Return the (X, Y) coordinate for the center point of the cell that contains the specified text.  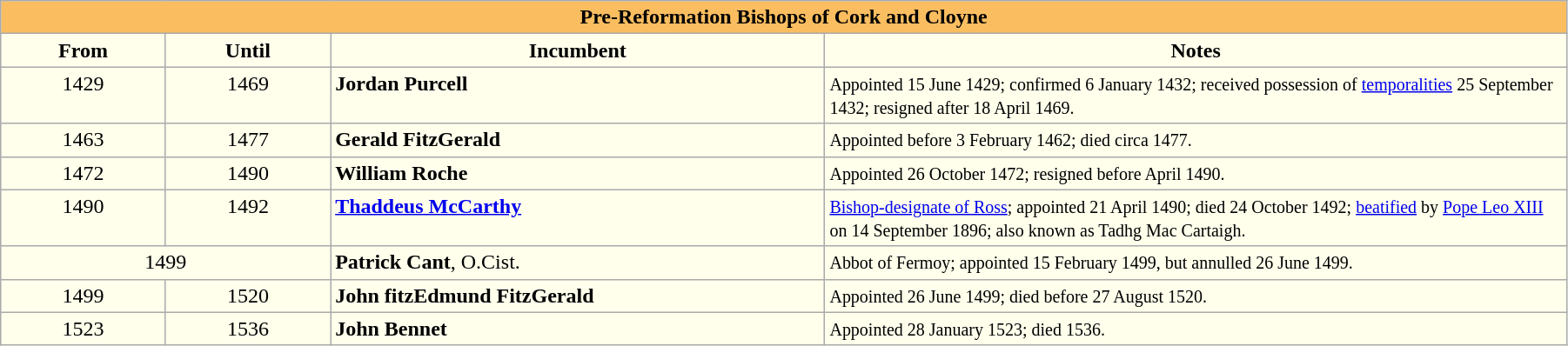
From (84, 50)
John Bennet (578, 329)
Appointed before 3 February 1462; died circa 1477. (1196, 140)
1477 (247, 140)
Notes (1196, 50)
1463 (84, 140)
1520 (247, 296)
Appointed 26 June 1499; died before 27 August 1520. (1196, 296)
Gerald FitzGerald (578, 140)
Incumbent (578, 50)
1536 (247, 329)
Until (247, 50)
Appointed 26 October 1472; resigned before April 1490. (1196, 173)
1429 (84, 96)
1472 (84, 173)
John fitzEdmund FitzGerald (578, 296)
1523 (84, 329)
Appointed 28 January 1523; died 1536. (1196, 329)
Appointed 15 June 1429; confirmed 6 January 1432; received possession of temporalities 25 September 1432; resigned after 18 April 1469. (1196, 96)
Jordan Purcell (578, 96)
Thaddeus McCarthy (578, 217)
1469 (247, 96)
Patrick Cant, O.Cist. (578, 263)
William Roche (578, 173)
1492 (247, 217)
Abbot of Fermoy; appointed 15 February 1499, but annulled 26 June 1499. (1196, 263)
Pre-Reformation Bishops of Cork and Cloyne (784, 17)
